Provide the [X, Y] coordinate of the cell's center where the given text is located.  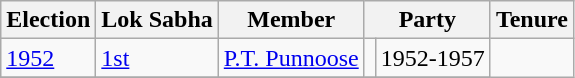
Party [427, 20]
1952-1957 [432, 58]
Member [291, 20]
1952 [48, 58]
P.T. Punnoose [291, 58]
Lok Sabha [157, 20]
1st [157, 58]
Election [48, 20]
Tenure [532, 20]
